Return the [x, y] coordinate for the center point of the cell that contains the specified text.  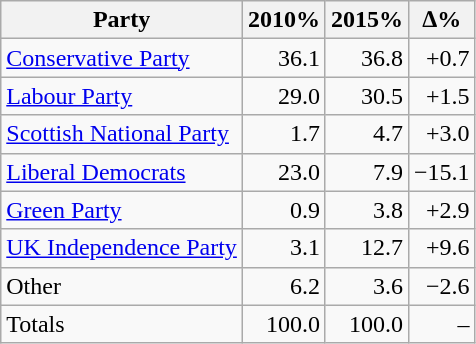
∆% [442, 20]
+9.6 [442, 248]
Totals [122, 324]
23.0 [284, 172]
36.8 [366, 58]
+3.0 [442, 134]
Green Party [122, 210]
Scottish National Party [122, 134]
30.5 [366, 96]
0.9 [284, 210]
+2.9 [442, 210]
Labour Party [122, 96]
+0.7 [442, 58]
– [442, 324]
−2.6 [442, 286]
6.2 [284, 286]
Other [122, 286]
3.6 [366, 286]
12.7 [366, 248]
29.0 [284, 96]
+1.5 [442, 96]
2010% [284, 20]
36.1 [284, 58]
3.1 [284, 248]
1.7 [284, 134]
−15.1 [442, 172]
UK Independence Party [122, 248]
Party [122, 20]
4.7 [366, 134]
3.8 [366, 210]
Conservative Party [122, 58]
Liberal Democrats [122, 172]
7.9 [366, 172]
2015% [366, 20]
